Return (X, Y) of the center of cell containing provided text 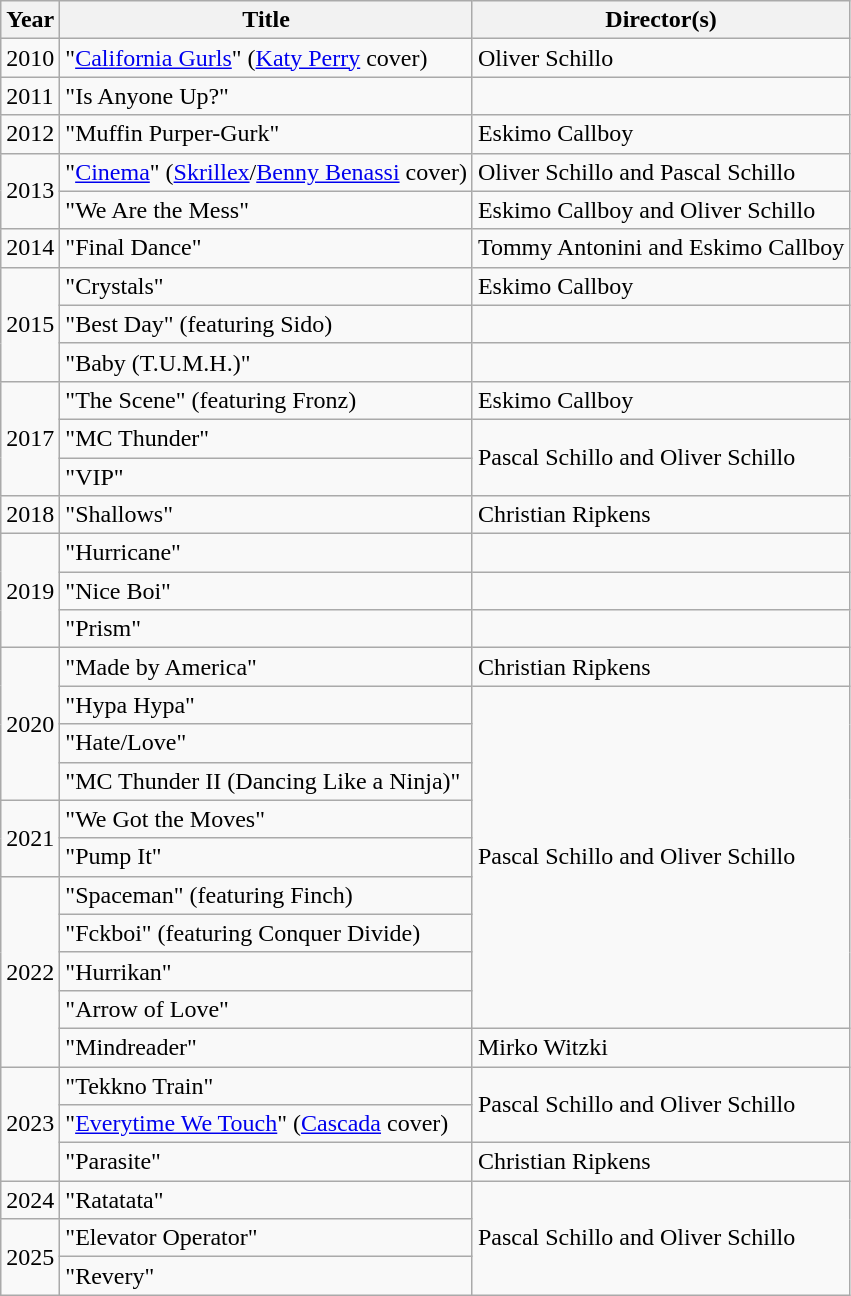
"Is Anyone Up?" (266, 96)
"Mindreader" (266, 1047)
"Hate/Love" (266, 743)
Eskimo Callboy and Oliver Schillo (660, 210)
2021 (30, 838)
"Ratatata" (266, 1200)
"Crystals" (266, 286)
"We Got the Moves" (266, 819)
2018 (30, 515)
"Parasite" (266, 1162)
2014 (30, 248)
"California Gurls" (Katy Perry cover) (266, 58)
"Hurricane" (266, 553)
2022 (30, 971)
2023 (30, 1123)
"Tekkno Train" (266, 1085)
Director(s) (660, 20)
"Best Day" (featuring Sido) (266, 324)
"Arrow of Love" (266, 1009)
"Hypa Hypa" (266, 705)
"Muffin Purper-Gurk" (266, 134)
"Spaceman" (featuring Finch) (266, 895)
2025 (30, 1257)
"Fckboi" (featuring Conquer Divide) (266, 933)
"Prism" (266, 629)
Oliver Schillo and Pascal Schillo (660, 172)
Title (266, 20)
Tommy Antonini and Eskimo Callboy (660, 248)
"Hurrikan" (266, 971)
"MC Thunder" (266, 438)
2010 (30, 58)
"Shallows" (266, 515)
Year (30, 20)
"Revery" (266, 1276)
"Pump It" (266, 857)
"Baby (T.U.M.H.)" (266, 362)
"Nice Boi" (266, 591)
"Elevator Operator" (266, 1238)
"Made by America" (266, 667)
2019 (30, 591)
"Final Dance" (266, 248)
2011 (30, 96)
2012 (30, 134)
Mirko Witzki (660, 1047)
"We Are the Mess" (266, 210)
"MC Thunder II (Dancing Like a Ninja)" (266, 781)
2020 (30, 724)
2013 (30, 191)
"Everytime We Touch" (Cascada cover) (266, 1124)
"Cinema" (Skrillex/Benny Benassi cover) (266, 172)
"VIP" (266, 477)
2017 (30, 438)
Oliver Schillo (660, 58)
2015 (30, 324)
2024 (30, 1200)
"The Scene" (featuring Fronz) (266, 400)
